Output the (X, Y) coordinate of the center of the cell containing the given text.  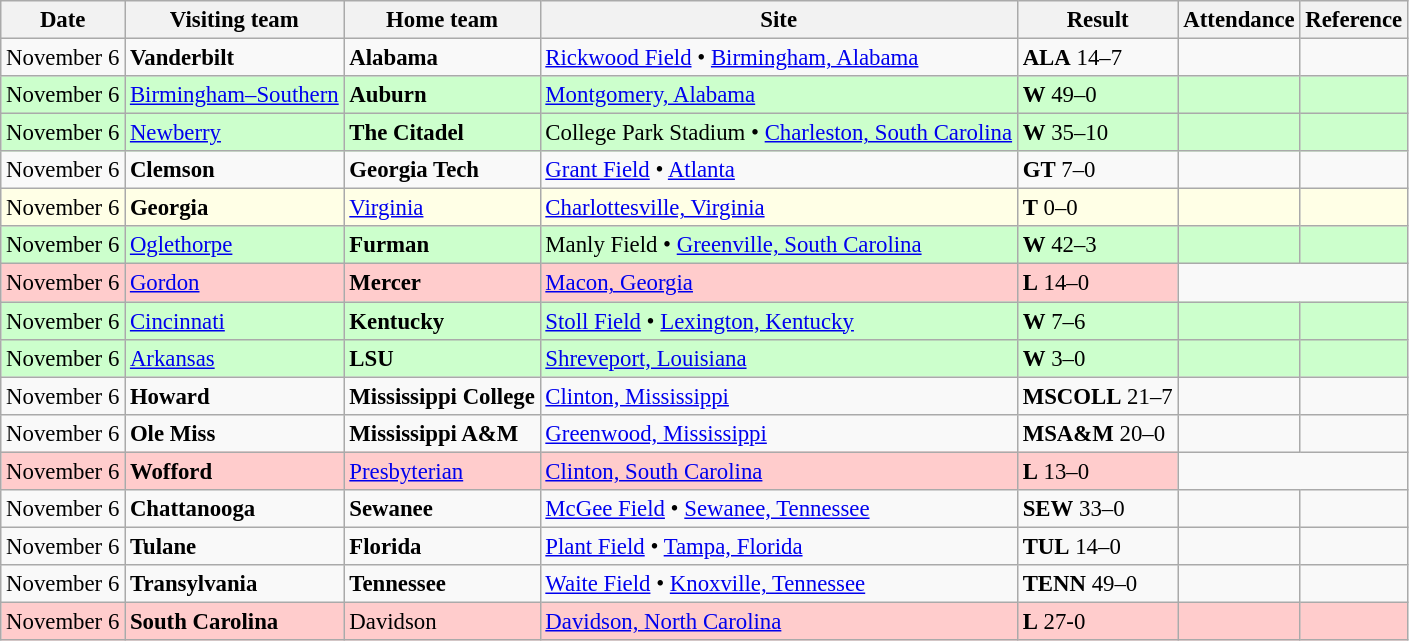
SEW 33–0 (1098, 509)
W 49–0 (1098, 95)
ALA 14–7 (1098, 58)
Attendance (1239, 20)
Sewanee (442, 509)
Davidson (442, 621)
The Citadel (442, 133)
Result (1098, 20)
Plant Field • Tampa, Florida (778, 546)
Site (778, 20)
T 0–0 (1098, 208)
Wofford (234, 471)
South Carolina (234, 621)
Alabama (442, 58)
Howard (234, 396)
LSU (442, 358)
Reference (1354, 20)
Virginia (442, 208)
Davidson, North Carolina (778, 621)
W 42–3 (1098, 245)
Birmingham–Southern (234, 95)
Georgia Tech (442, 170)
Furman (442, 245)
TUL 14–0 (1098, 546)
L 14–0 (1098, 283)
Clinton, Mississippi (778, 396)
Greenwood, Mississippi (778, 433)
Georgia (234, 208)
Chattanooga (234, 509)
Shreveport, Louisiana (778, 358)
Gordon (234, 283)
Tulane (234, 546)
Date (63, 20)
Grant Field • Atlanta (778, 170)
L 13–0 (1098, 471)
Cincinnati (234, 321)
Home team (442, 20)
TENN 49–0 (1098, 584)
Mississippi A&M (442, 433)
Oglethorpe (234, 245)
Kentucky (442, 321)
McGee Field • Sewanee, Tennessee (778, 509)
Auburn (442, 95)
Tennessee (442, 584)
College Park Stadium • Charleston, South Carolina (778, 133)
Vanderbilt (234, 58)
Arkansas (234, 358)
Mississippi College (442, 396)
Newberry (234, 133)
Visiting team (234, 20)
MSCOLL 21–7 (1098, 396)
Stoll Field • Lexington, Kentucky (778, 321)
Waite Field • Knoxville, Tennessee (778, 584)
W 3–0 (1098, 358)
Rickwood Field • Birmingham, Alabama (778, 58)
L 27-0 (1098, 621)
MSA&M 20–0 (1098, 433)
Ole Miss (234, 433)
W 7–6 (1098, 321)
Florida (442, 546)
Mercer (442, 283)
Clemson (234, 170)
Presbyterian (442, 471)
Macon, Georgia (778, 283)
W 35–10 (1098, 133)
Clinton, South Carolina (778, 471)
GT 7–0 (1098, 170)
Charlottesville, Virginia (778, 208)
Manly Field • Greenville, South Carolina (778, 245)
Transylvania (234, 584)
Montgomery, Alabama (778, 95)
